For the text-containing cell, return its midpoint in (x, y) coordinate format. 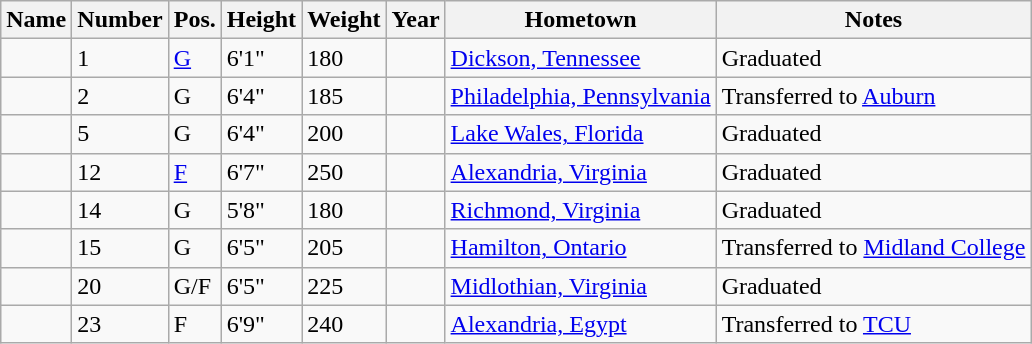
Hometown (580, 20)
Philadelphia, Pennsylvania (580, 96)
Lake Wales, Florida (580, 134)
200 (344, 134)
Richmond, Virginia (580, 210)
Alexandria, Egypt (580, 324)
Weight (344, 20)
5 (120, 134)
1 (120, 58)
205 (344, 248)
20 (120, 286)
6'9" (261, 324)
6'1" (261, 58)
Number (120, 20)
225 (344, 286)
5'8" (261, 210)
185 (344, 96)
12 (120, 172)
15 (120, 248)
Alexandria, Virginia (580, 172)
Midlothian, Virginia (580, 286)
Year (416, 20)
Transferred to Auburn (874, 96)
2 (120, 96)
240 (344, 324)
Transferred to Midland College (874, 248)
14 (120, 210)
Hamilton, Ontario (580, 248)
Height (261, 20)
Pos. (194, 20)
Notes (874, 20)
6'7" (261, 172)
G/F (194, 286)
Dickson, Tennessee (580, 58)
23 (120, 324)
250 (344, 172)
Name (36, 20)
Transferred to TCU (874, 324)
